Provide the (X, Y) coordinate of the cell's center where the given text is located.  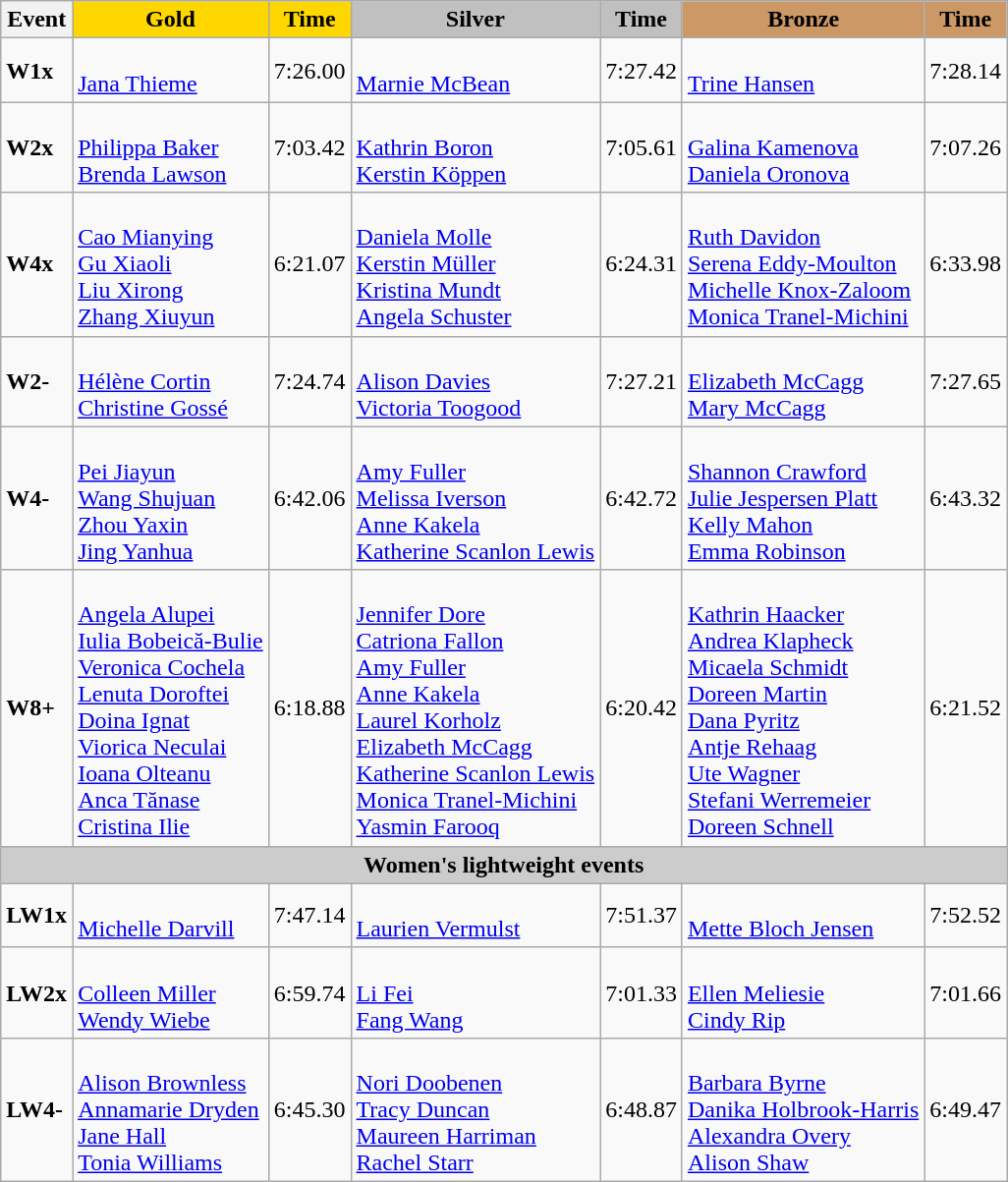
LW2x (37, 992)
Michelle Darvill (171, 916)
Mette Bloch Jensen (803, 916)
7:03.42 (309, 147)
7:52.52 (966, 916)
6:48.87 (642, 1109)
Galina Kamenova Daniela Oronova (803, 147)
LW4- (37, 1109)
7:27.65 (966, 381)
7:07.26 (966, 147)
Ruth Davidon Serena Eddy-Moulton Michelle Knox-Zaloom Monica Tranel-Michini (803, 264)
6:42.06 (309, 498)
Amy Fuller Melissa Iverson Anne Kakela Katherine Scanlon Lewis (476, 498)
7:47.14 (309, 916)
Angela Alupei Iulia Bobeică-Bulie Veronica Cochela Lenuta Doroftei Doina Ignat Viorica Neculai Ioana Olteanu Anca Tănase Cristina Ilie (171, 707)
7:28.14 (966, 71)
7:26.00 (309, 71)
7:24.74 (309, 381)
Marnie McBean (476, 71)
7:27.42 (642, 71)
W8+ (37, 707)
W2x (37, 147)
Jennifer Dore Catriona Fallon Amy Fuller Anne Kakela Laurel Korholz Elizabeth McCagg Katherine Scanlon Lewis Monica Tranel-Michini Yasmin Farooq (476, 707)
Hélène Cortin Christine Gossé (171, 381)
Shannon Crawford Julie Jespersen Platt Kelly Mahon Emma Robinson (803, 498)
6:59.74 (309, 992)
Daniela Molle Kerstin Müller Kristina Mundt Angela Schuster (476, 264)
7:27.21 (642, 381)
Women's lightweight events (504, 865)
Alison Brownless Annamarie Dryden Jane Hall Tonia Williams (171, 1109)
LW1x (37, 916)
W1x (37, 71)
Elizabeth McCagg Mary McCagg (803, 381)
Kathrin Haacker Andrea Klapheck Micaela Schmidt Doreen Martin Dana Pyritz Antje Rehaag Ute Wagner Stefani Werremeier Doreen Schnell (803, 707)
Laurien Vermulst (476, 916)
Pei JiayunWang ShujuanZhou YaxinJing Yanhua (171, 498)
Cao Mianying Gu Xiaoli Liu Xirong Zhang Xiuyun (171, 264)
Philippa Baker Brenda Lawson (171, 147)
Kathrin Boron Kerstin Köppen (476, 147)
Alison Davies Victoria Toogood (476, 381)
Barbara Byrne Danika Holbrook-Harris Alexandra Overy Alison Shaw (803, 1109)
Bronze (803, 20)
Gold (171, 20)
6:18.88 (309, 707)
6:49.47 (966, 1109)
Jana Thieme (171, 71)
6:21.07 (309, 264)
Li Fei Fang Wang (476, 992)
7:51.37 (642, 916)
6:45.30 (309, 1109)
6:20.42 (642, 707)
Colleen Miller Wendy Wiebe (171, 992)
W4- (37, 498)
Silver (476, 20)
Nori Doobenen Tracy Duncan Maureen Harriman Rachel Starr (476, 1109)
7:01.66 (966, 992)
Trine Hansen (803, 71)
6:33.98 (966, 264)
6:21.52 (966, 707)
7:05.61 (642, 147)
6:43.32 (966, 498)
7:01.33 (642, 992)
Ellen Meliesie Cindy Rip (803, 992)
W2- (37, 381)
Event (37, 20)
6:42.72 (642, 498)
W4x (37, 264)
6:24.31 (642, 264)
